Provide the [x, y] coordinate of the cell's center where the given text is located.  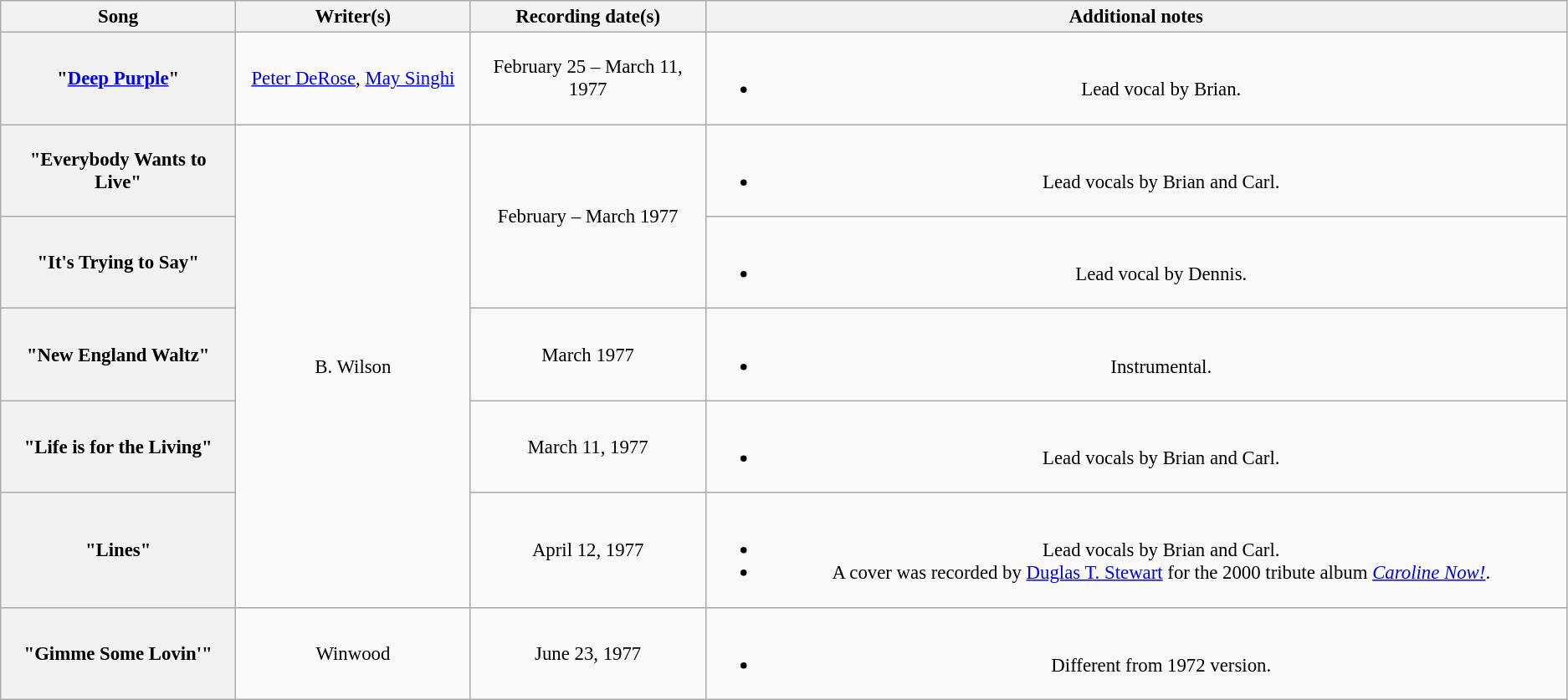
February – March 1977 [587, 217]
March 1977 [587, 355]
Different from 1972 version. [1136, 653]
June 23, 1977 [587, 653]
"It's Trying to Say" [119, 263]
Instrumental. [1136, 355]
Lead vocals by Brian and Carl.A cover was recorded by Duglas T. Stewart for the 2000 tribute album Caroline Now!. [1136, 550]
Writer(s) [353, 17]
"New England Waltz" [119, 355]
Lead vocal by Brian. [1136, 79]
"Lines" [119, 550]
"Life is for the Living" [119, 447]
B. Wilson [353, 366]
April 12, 1977 [587, 550]
Peter DeRose, May Singhi [353, 79]
Recording date(s) [587, 17]
"Everybody Wants to Live" [119, 171]
"Deep Purple" [119, 79]
February 25 – March 11, 1977 [587, 79]
Lead vocal by Dennis. [1136, 263]
Winwood [353, 653]
March 11, 1977 [587, 447]
Additional notes [1136, 17]
"Gimme Some Lovin'" [119, 653]
Song [119, 17]
